Detect which cell encompasses the target text, then output its (x, y) center coordinate. 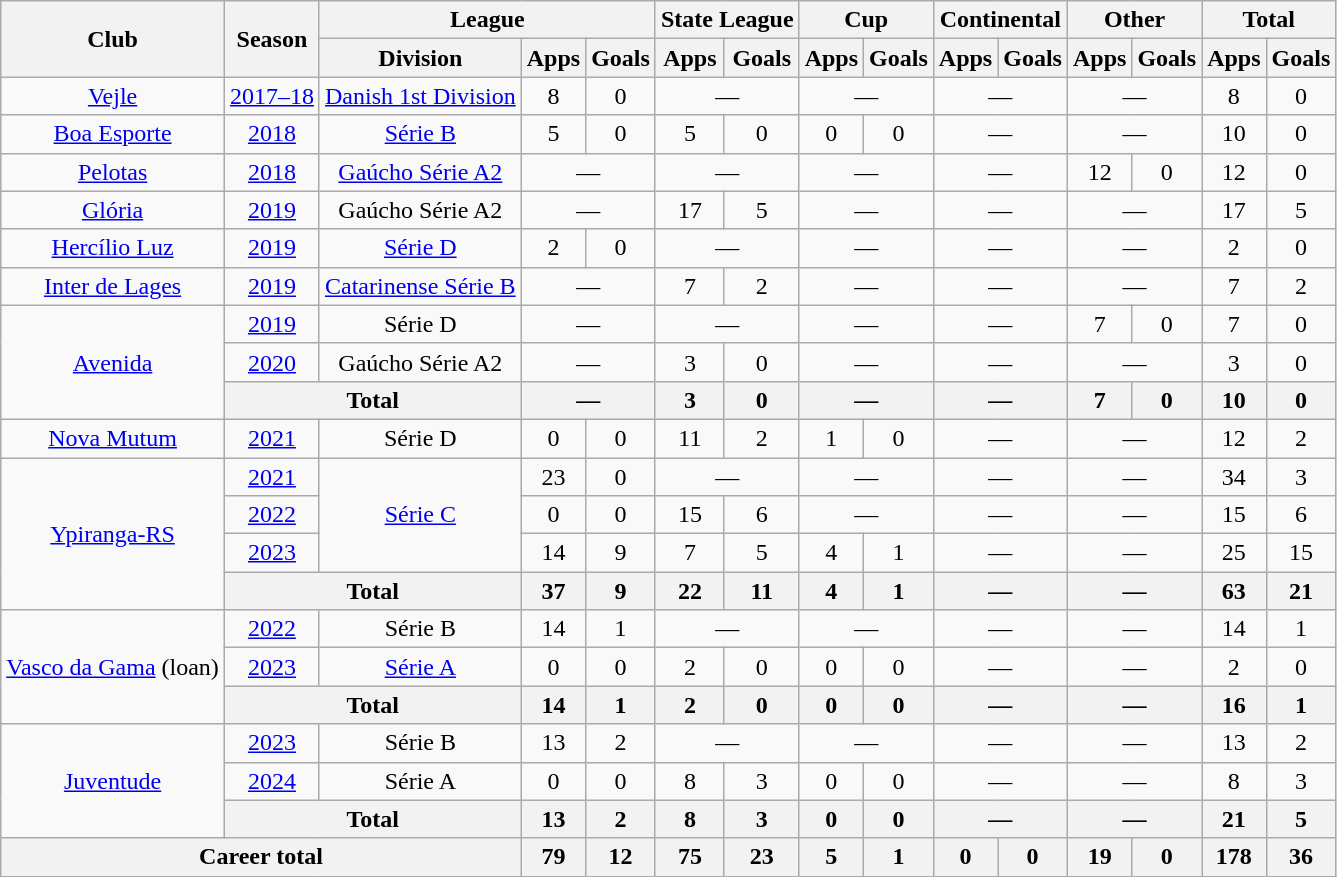
Other (1134, 20)
19 (1099, 857)
25 (1234, 553)
Glória (113, 210)
Vasco da Gama (loan) (113, 667)
36 (1301, 857)
Cup (866, 20)
Club (113, 39)
State League (727, 20)
75 (690, 857)
2024 (272, 781)
Nova Mutum (113, 438)
16 (1234, 705)
34 (1234, 477)
Avenida (113, 362)
178 (1234, 857)
79 (553, 857)
Boa Esporte (113, 134)
Division (420, 58)
2017–18 (272, 96)
League (487, 20)
Season (272, 39)
Catarinense Série B (420, 286)
Juventude (113, 781)
2020 (272, 362)
37 (553, 591)
Career total (261, 857)
Continental (1000, 20)
Ypiranga-RS (113, 534)
Danish 1st Division (420, 96)
Pelotas (113, 172)
Inter de Lages (113, 286)
63 (1234, 591)
Hercílio Luz (113, 248)
Série C (420, 515)
22 (690, 591)
Vejle (113, 96)
